Provide the [X, Y] coordinate of the cell's center where the given text is located.  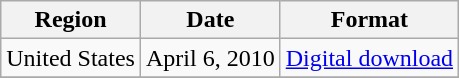
Digital download [369, 58]
Date [210, 20]
April 6, 2010 [210, 58]
Format [369, 20]
Region [71, 20]
United States [71, 58]
